Determine the (X, Y) coordinate at the center of the cell enclosing the given text.  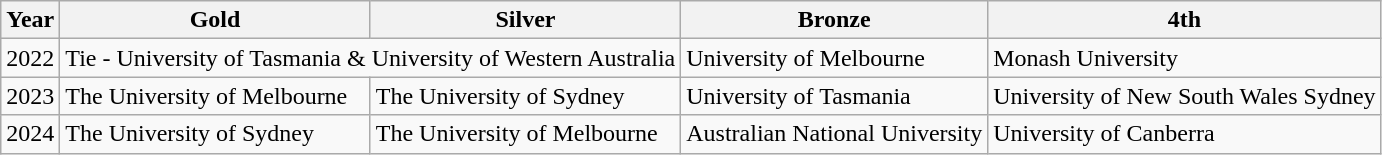
Australian National University (834, 134)
Tie - University of Tasmania & University of Western Australia (370, 58)
4th (1184, 20)
University of Canberra (1184, 134)
Year (30, 20)
University of Melbourne (834, 58)
2022 (30, 58)
University of Tasmania (834, 96)
Bronze (834, 20)
Gold (215, 20)
Silver (525, 20)
University of New South Wales Sydney (1184, 96)
Monash University (1184, 58)
2023 (30, 96)
2024 (30, 134)
